Extract the [x, y] coordinate from the center of the cell holding the provided text.  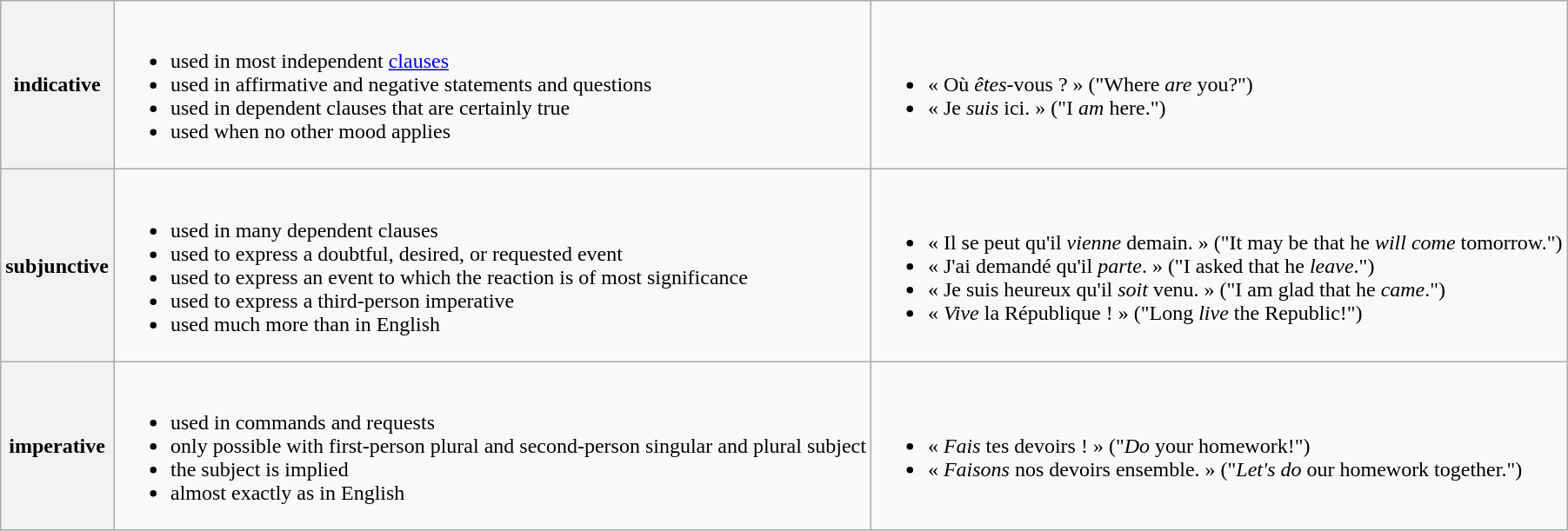
imperative [57, 446]
« Où êtes-vous ? » ("Where are you?")« Je suis ici. » ("I am here.") [1219, 85]
« Fais tes devoirs ! » ("Do your homework!")« Faisons nos devoirs ensemble. » ("Let's do our homework together.") [1219, 446]
indicative [57, 85]
subjunctive [57, 266]
